From the cell containing the given text, extract its center point as [x, y] coordinate. 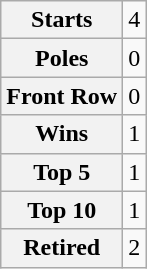
Retired [62, 248]
Top 10 [62, 210]
2 [134, 248]
Front Row [62, 96]
Top 5 [62, 172]
Poles [62, 58]
Starts [62, 20]
4 [134, 20]
Wins [62, 134]
